Capture the cell that displays the provided text and extract its [x, y] central coordinate. 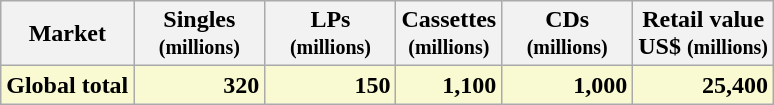
LPs (millions) [330, 34]
1,100 [449, 85]
Retail valueUS$ (millions) [704, 34]
25,400 [704, 85]
Market [68, 34]
CDs (millions) [568, 34]
Global total [68, 85]
Cassettes(millions) [449, 34]
320 [200, 85]
1,000 [568, 85]
Singles (millions) [200, 34]
150 [330, 85]
